Return [X, Y] of the center of cell containing provided text 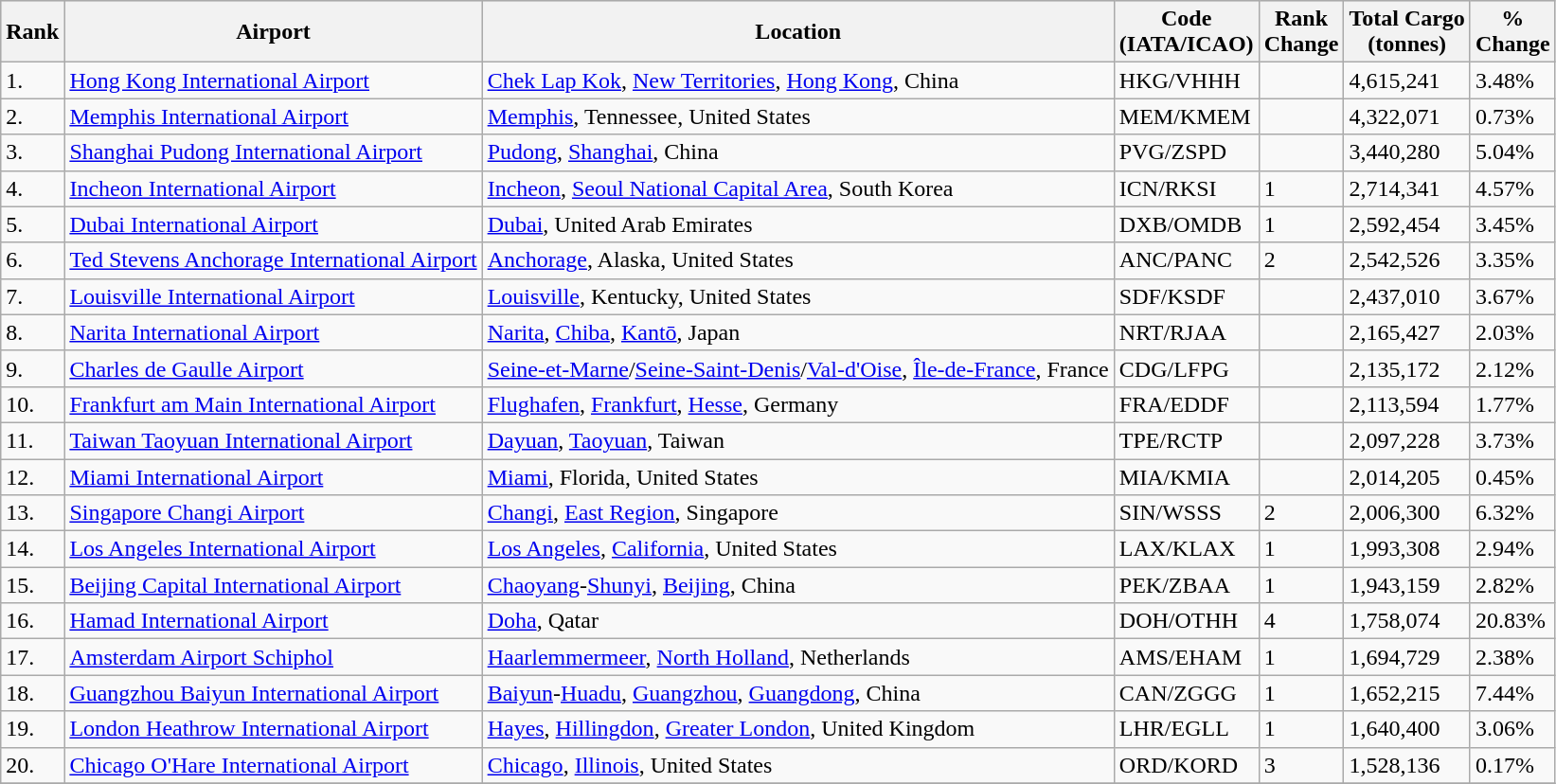
10. [32, 404]
8. [32, 332]
Anchorage, Alaska, United States [797, 260]
Incheon International Airport [273, 188]
2.03% [1512, 332]
2.82% [1512, 585]
Louisville, Kentucky, United States [797, 296]
SIN/WSSS [1186, 513]
NRT/RJAA [1186, 332]
20.83% [1512, 621]
6. [32, 260]
Pudong, Shanghai, China [797, 152]
Flughafen, Frankfurt, Hesse, Germany [797, 404]
Dayuan, Taoyuan, Taiwan [797, 440]
Haarlemmermeer, North Holland, Netherlands [797, 657]
CDG/LFPG [1186, 368]
%Change [1512, 32]
Singapore Changi Airport [273, 513]
TPE/RCTP [1186, 440]
6.32% [1512, 513]
4.57% [1512, 188]
Charles de Gaulle Airport [273, 368]
3.48% [1512, 80]
1,993,308 [1407, 549]
MIA/KMIA [1186, 476]
Total Cargo(tonnes) [1407, 32]
0.73% [1512, 116]
Dubai, United Arab Emirates [797, 224]
Chicago O'Hare International Airport [273, 765]
Louisville International Airport [273, 296]
Amsterdam Airport Schiphol [273, 657]
HKG/VHHH [1186, 80]
12. [32, 476]
17. [32, 657]
0.17% [1512, 765]
Memphis International Airport [273, 116]
0.45% [1512, 476]
4. [32, 188]
1. [32, 80]
11. [32, 440]
4 [1301, 621]
Miami International Airport [273, 476]
1,528,136 [1407, 765]
Shanghai Pudong International Airport [273, 152]
2.38% [1512, 657]
ICN/RKSI [1186, 188]
Guangzhou Baiyun International Airport [273, 693]
2,437,010 [1407, 296]
14. [32, 549]
ANC/PANC [1186, 260]
2,542,526 [1407, 260]
1,652,215 [1407, 693]
Chicago, Illinois, United States [797, 765]
2,135,172 [1407, 368]
2.12% [1512, 368]
Narita, Chiba, Kantō, Japan [797, 332]
1,758,074 [1407, 621]
2,097,228 [1407, 440]
Miami, Florida, United States [797, 476]
2,714,341 [1407, 188]
1.77% [1512, 404]
1,694,729 [1407, 657]
RankChange [1301, 32]
4,322,071 [1407, 116]
1,640,400 [1407, 729]
Seine-et-Marne/Seine-Saint-Denis/Val-d'Oise, Île-de-France, France [797, 368]
16. [32, 621]
5.04% [1512, 152]
Los Angeles International Airport [273, 549]
Changi, East Region, Singapore [797, 513]
LAX/KLAX [1186, 549]
Ted Stevens Anchorage International Airport [273, 260]
ORD/KORD [1186, 765]
Dubai International Airport [273, 224]
MEM/KMEM [1186, 116]
SDF/KSDF [1186, 296]
Rank [32, 32]
20. [32, 765]
London Heathrow International Airport [273, 729]
3 [1301, 765]
4,615,241 [1407, 80]
13. [32, 513]
Doha, Qatar [797, 621]
CAN/ZGGG [1186, 693]
DXB/OMDB [1186, 224]
Incheon, Seoul National Capital Area, South Korea [797, 188]
Location [797, 32]
Frankfurt am Main International Airport [273, 404]
FRA/EDDF [1186, 404]
2. [32, 116]
DOH/OTHH [1186, 621]
Baiyun-Huadu, Guangzhou, Guangdong, China [797, 693]
LHR/EGLL [1186, 729]
2.94% [1512, 549]
3.73% [1512, 440]
3.35% [1512, 260]
Hamad International Airport [273, 621]
3. [32, 152]
3.67% [1512, 296]
7. [32, 296]
Los Angeles, California, United States [797, 549]
2,165,427 [1407, 332]
18. [32, 693]
Chaoyang-Shunyi, Beijing, China [797, 585]
PEK/ZBAA [1186, 585]
PVG/ZSPD [1186, 152]
9. [32, 368]
3.06% [1512, 729]
3.45% [1512, 224]
Chek Lap Kok, New Territories, Hong Kong, China [797, 80]
5. [32, 224]
3,440,280 [1407, 152]
15. [32, 585]
2,113,594 [1407, 404]
7.44% [1512, 693]
Narita International Airport [273, 332]
2,014,205 [1407, 476]
Code(IATA/ICAO) [1186, 32]
AMS/EHAM [1186, 657]
Hong Kong International Airport [273, 80]
Memphis, Tennessee, United States [797, 116]
Beijing Capital International Airport [273, 585]
19. [32, 729]
1,943,159 [1407, 585]
Taiwan Taoyuan International Airport [273, 440]
2,006,300 [1407, 513]
Airport [273, 32]
2,592,454 [1407, 224]
Hayes, Hillingdon, Greater London, United Kingdom [797, 729]
